From the cell containing the given text, extract its center point as (X, Y) coordinate. 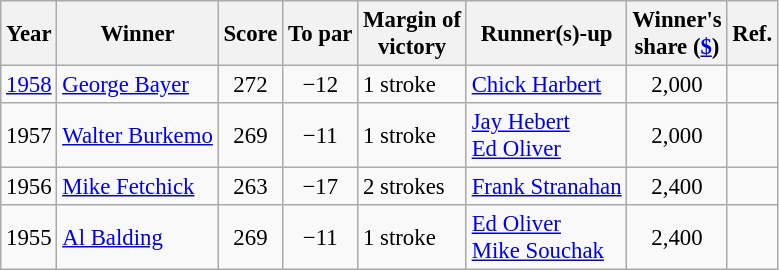
Frank Stranahan (546, 187)
Score (250, 34)
272 (250, 85)
1958 (29, 85)
Winner'sshare ($) (677, 34)
263 (250, 187)
1957 (29, 136)
Chick Harbert (546, 85)
George Bayer (138, 85)
−17 (320, 187)
Year (29, 34)
−12 (320, 85)
1956 (29, 187)
Runner(s)-up (546, 34)
Mike Fetchick (138, 187)
Walter Burkemo (138, 136)
Ref. (752, 34)
Al Balding (138, 238)
2 strokes (412, 187)
1955 (29, 238)
To par (320, 34)
Margin ofvictory (412, 34)
Winner (138, 34)
Ed Oliver Mike Souchak (546, 238)
Jay Hebert Ed Oliver (546, 136)
